Detect which cell encompasses the target text, then output its [x, y] center coordinate. 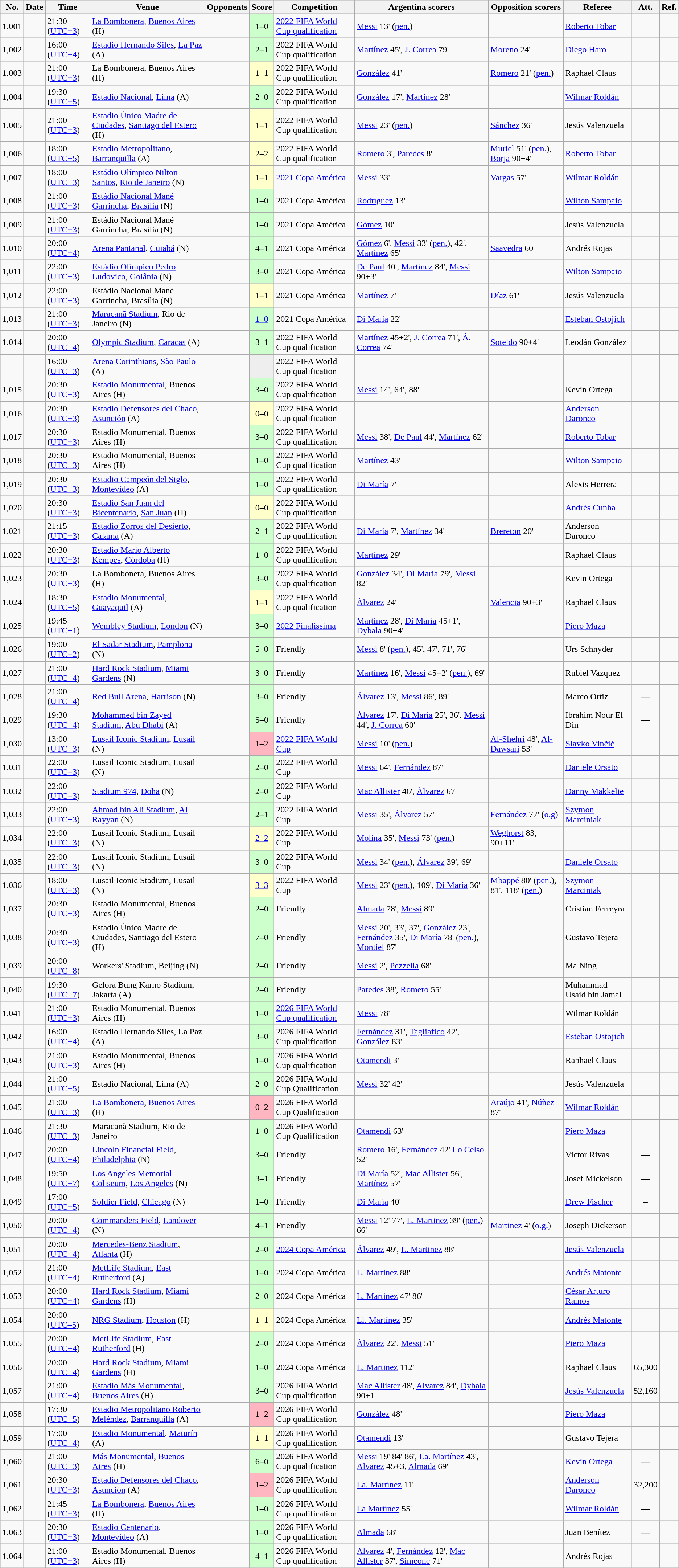
Diego Haro [597, 49]
Messi 10' (pen.) [421, 744]
No. [12, 7]
Otamendi 63' [421, 1131]
Martínez 29' [421, 555]
Weghorst 83, 90+11' [526, 838]
Argentina scorers [421, 7]
Messi 35', Álvarez 57' [421, 815]
1,033 [12, 815]
Soteldo 90+4' [526, 342]
Di María 22' [421, 319]
32,200 [646, 1485]
1,020 [12, 508]
1,021 [12, 531]
Arena Corinthians, São Paulo (A) [147, 366]
1,043 [12, 1060]
Estadio Metropolitano Roberto Meléndez, Barranquilla (A) [147, 1414]
Messi 14', 64', 88' [421, 390]
1,054 [12, 1320]
1,048 [12, 1178]
Stadium 974, Doha (N) [147, 791]
1,036 [12, 885]
Mercedes-Benz Stadium, Atlanta (H) [147, 1249]
1,056 [12, 1367]
Arena Pantanal, Cuiabá (N) [147, 248]
1,034 [12, 838]
MetLife Stadium, East Rutherford (A) [147, 1272]
1,038 [12, 937]
De Paul 40', Martínez 84', Messi 90+3' [421, 271]
Drew Fischer [597, 1202]
Álvarez 49', L. Martinez 88' [421, 1249]
1,052 [12, 1272]
1,014 [12, 342]
1,045 [12, 1108]
Araújo 41', Núñez 87' [526, 1108]
1,007 [12, 177]
1,029 [12, 720]
Estadio Centenario, Montevideo (A) [147, 1532]
Estadio Monumental, Guayaquil (A) [147, 602]
Martínez 43' [421, 461]
Otamendi 13' [421, 1438]
Opponents [227, 7]
1,058 [12, 1414]
Fernández 77' (o.g) [526, 815]
González 34', Di María 79', Messi 82' [421, 578]
Maracanã Stadium, Rio de Janeiro (N) [147, 319]
Mac Allister 48', Alvarez 84', Dybala 90+1 [421, 1391]
MetLife Stadium, East Rutherford (H) [147, 1343]
Alexis Herrera [597, 484]
0–2 [262, 1108]
1,055 [12, 1343]
Messi 13' (pen.) [421, 26]
1,011 [12, 271]
Danny Makkelie [597, 791]
19:30 (UTC−5) [68, 96]
1,040 [12, 989]
Juan Benítez [597, 1532]
1,060 [12, 1462]
21:00 (UTC−5) [68, 1084]
1,027 [12, 672]
González 48' [421, 1414]
1,023 [12, 578]
19:30 (UTC+4) [68, 720]
L. Martinez 112' [421, 1367]
20:00 (UTC+8) [68, 966]
Maracanã Stadium, Rio de Janeiro [147, 1131]
1,002 [12, 49]
Estadio Más Monumental, Buenos Aires (H) [147, 1391]
Al-Shehri 48', Al-Dawsari 53' [526, 744]
Messi 64', Fernández 87' [421, 767]
Date [35, 7]
1,009 [12, 224]
1,064 [12, 1556]
Díaz 61' [526, 295]
Cristian Ferreyra [597, 909]
Messi 23' (pen.) [421, 125]
65,300 [646, 1367]
Los Angeles Memorial Coliseum, Los Angeles (N) [147, 1178]
Messi 34' (pen.), Álvarez 39', 69' [421, 862]
1,063 [12, 1532]
Ref. [669, 7]
Gelora Bung Karno Stadium, Jakarta (A) [147, 989]
Sánchez 36' [526, 125]
1,013 [12, 319]
Rodríguez 13' [421, 201]
17:30 (UTC−5) [68, 1414]
19:30 (UTC+7) [68, 989]
Ma Ning [597, 966]
Molina 35', Messi 73' (pen.) [421, 838]
Messi 20', 33', 37', González 23', Fernández 35', Di María 78' (pen.), Montiel 87' [421, 937]
González 17', Martínez 28' [421, 96]
1,015 [12, 390]
Fernández 31', Tagliafico 42', González 83' [421, 1037]
1,057 [12, 1391]
1,001 [12, 26]
Gómez 6', Messi 33' (pen.), 42', Martínez 65' [421, 248]
Venue [147, 7]
Martínez 45', J. Correa 79' [421, 49]
Slavko Vinčić [597, 744]
Li. Martínez 35' [421, 1320]
Álvarez 17', Di María 25', 36', Messi 44', J. Correa 60' [421, 720]
Josef Mickelson [597, 1178]
Di María 7', Martínez 34' [421, 531]
Martínez 28', Di María 45+1', Dybala 90+4' [421, 625]
1,030 [12, 744]
Romero 16', Fernández 42' Lo Celso 52' [421, 1155]
Martínez 7' [421, 295]
18:00 (UTC−3) [68, 177]
1,003 [12, 73]
Victor Rivas [597, 1155]
Rubiel Vazquez [597, 672]
Messi 2', Pezzella 68' [421, 966]
La. Martínez 11' [421, 1485]
Lincoln Financial Field, Philadelphia (N) [147, 1155]
Messi 12' 77', L. Martinez 39' (pen.) 66' [421, 1225]
1,044 [12, 1084]
L. Martinez 88' [421, 1272]
Messi 23' (pen.), 109', Di María 36' [421, 885]
Romero 3', Paredes 8' [421, 154]
Saavedra 60' [526, 248]
1,010 [12, 248]
1,039 [12, 966]
Di María 40' [421, 1202]
1,041 [12, 1013]
1,022 [12, 555]
21:45 (UTC−3) [68, 1509]
Marco Ortiz [597, 696]
Alvarez 4', Fernández 12', Mac Allister 37', Simeone 71' [421, 1556]
52,160 [646, 1391]
19:00 (UTC+2) [68, 649]
1,062 [12, 1509]
1,035 [12, 862]
L. Martinez 47' 86' [421, 1296]
13:00 (UTC+3) [68, 744]
Messi 19' 84' 86', La. Martínez 43', Alvarez 45+3, Almada 69' [421, 1462]
Gómez 10' [421, 224]
21:15 (UTC−3) [68, 531]
Álvarez 24' [421, 602]
Mac Allister 46', Álvarez 67' [421, 791]
18:00 (UTC−5) [68, 154]
19:50 (UTC−7) [68, 1178]
1,051 [12, 1249]
1,025 [12, 625]
Paredes 38', Romero 55' [421, 989]
Time [68, 7]
Almada 78', Messi 89' [421, 909]
Otamendi 3' [421, 1060]
1,061 [12, 1485]
Leodán González [597, 342]
1,032 [12, 791]
1,026 [12, 649]
Mbappé 80' (pen.), 81', 118' (pen.) [526, 885]
1,047 [12, 1155]
Urs Schnyder [597, 649]
2022 Finalissima [314, 625]
Di María 52', Mac Allister 56', Martínez 57' [421, 1178]
Ibrahim Nour El Din [597, 720]
1,018 [12, 461]
NRG Stadium, Houston (H) [147, 1320]
1,012 [12, 295]
1,024 [12, 602]
1,016 [12, 413]
7–0 [262, 937]
Messi 32' 42' [421, 1084]
1,042 [12, 1037]
18:30 (UTC−5) [68, 602]
1,019 [12, 484]
Brereton 20' [526, 531]
17:00 (UTC−5) [68, 1202]
16:00 (UTC−3) [68, 366]
Álvarez 13', Messi 86', 89' [421, 696]
Referee [597, 7]
17:00 (UTC−4) [68, 1438]
González 41' [421, 73]
1,008 [12, 201]
La Martínez 55' [421, 1509]
1,005 [12, 125]
Olympic Stadium, Caracas (A) [147, 342]
Soldier Field, Chicago (N) [147, 1202]
Estadio Campeón del Siglo, Montevideo (A) [147, 484]
1,049 [12, 1202]
19:45 (UTC+1) [68, 625]
Workers' Stadium, Beijing (N) [147, 966]
Ahmad bin Ali Stadium, Al Rayyan (N) [147, 815]
Di María 7' [421, 484]
Moreno 24' [526, 49]
Romero 21' (pen.) [526, 73]
Messi 38', De Paul 44', Martínez 62' [421, 437]
Muhammad Usaid bin Jamal [597, 989]
Score [262, 7]
Joseph Dickerson [597, 1225]
1,006 [12, 154]
Att. [646, 7]
1,037 [12, 909]
Álvarez 22', Messi 51' [421, 1343]
18:00 (UTC+3) [68, 885]
Vargas 57' [526, 177]
Valencia 90+3' [526, 602]
Estádio Olímpico Pedro Ludovico, Goiânia (N) [147, 271]
Hard Rock Stadium, Miami Gardens (N) [147, 672]
Estadio Mario Alberto Kempes, Córdoba (H) [147, 555]
Martínez 16', Messi 45+2' (pen.), 69' [421, 672]
Messi 33' [421, 177]
1,059 [12, 1438]
1,046 [12, 1131]
César Arturo Ramos [597, 1296]
1,031 [12, 767]
Estádio Olímpico Nilton Santos, Rio de Janeiro (N) [147, 177]
Almada 68' [421, 1532]
Martínez 45+2', J. Correa 71', Á. Correa 74' [421, 342]
Más Monumental, Buenos Aires (H) [147, 1462]
Competition [314, 7]
1,028 [12, 696]
Martinez 4' (o.g.) [526, 1225]
1,053 [12, 1296]
Opposition scorers [526, 7]
Estadio Zorros del Desierto, Calama (A) [147, 531]
Andrés Cunha [597, 508]
3–3 [262, 885]
Estadio Monumental, Maturín (A) [147, 1438]
Wembley Stadium, London (N) [147, 625]
1,004 [12, 96]
Red Bull Arena, Harrison (N) [147, 696]
Mohammed bin Zayed Stadium, Abu Dhabi (A) [147, 720]
Estadio Metropolitano, Barranquilla (A) [147, 154]
Muriel 51' (pen.), Borja 90+4' [526, 154]
Estadio San Juan del Bicentenario, San Juan (H) [147, 508]
1,050 [12, 1225]
Messi 8' (pen.), 45', 47', 71', 76' [421, 649]
20:00 (UTC–5) [68, 1320]
Messi 78' [421, 1013]
6–0 [262, 1462]
El Sadar Stadium, Pamplona (N) [147, 649]
1,017 [12, 437]
Commanders Field, Landover (N) [147, 1225]
